Locate the cell with the specified text and output its (x, y) center coordinate. 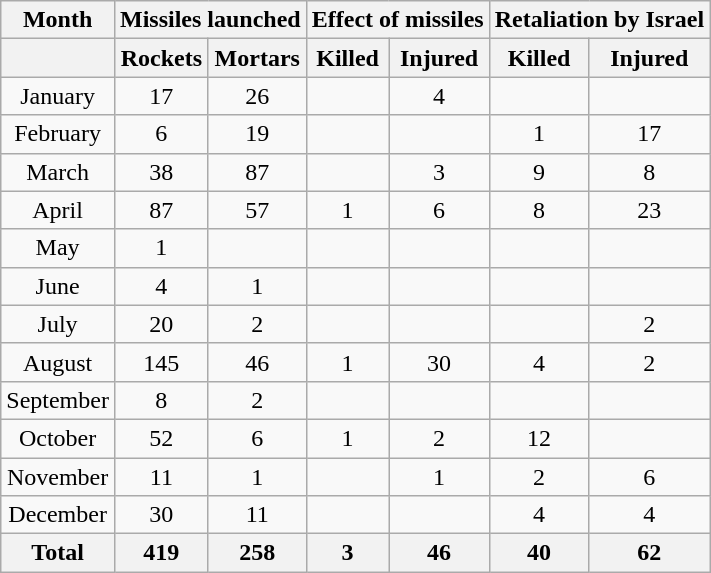
July (58, 324)
November (58, 477)
258 (257, 553)
52 (161, 438)
Rockets (161, 58)
Total (58, 553)
February (58, 134)
March (58, 172)
January (58, 96)
145 (161, 362)
Month (58, 20)
Effect of missiles (398, 20)
Mortars (257, 58)
19 (257, 134)
26 (257, 96)
23 (650, 210)
October (58, 438)
December (58, 515)
20 (161, 324)
April (58, 210)
38 (161, 172)
June (58, 286)
9 (539, 172)
419 (161, 553)
August (58, 362)
Retaliation by Israel (599, 20)
September (58, 400)
57 (257, 210)
40 (539, 553)
62 (650, 553)
May (58, 248)
Missiles launched (210, 20)
12 (539, 438)
